Determine the (X, Y) coordinate at the center of the cell enclosing the given text.  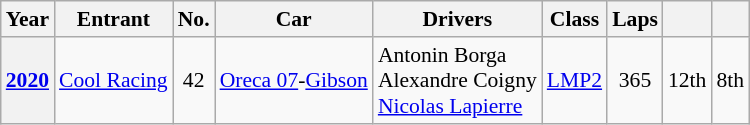
Class (574, 19)
42 (194, 80)
Cool Racing (114, 80)
8th (730, 80)
2020 (28, 80)
No. (194, 19)
Year (28, 19)
Oreca 07-Gibson (294, 80)
365 (635, 80)
12th (688, 80)
Entrant (114, 19)
Laps (635, 19)
Drivers (458, 19)
Antonin Borga Alexandre Coigny Nicolas Lapierre (458, 80)
Car (294, 19)
LMP2 (574, 80)
